Detect which cell encompasses the target text, then output its [x, y] center coordinate. 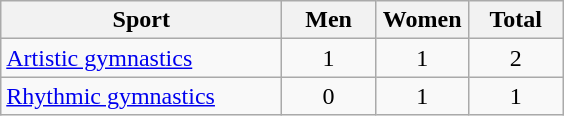
Sport [142, 20]
Artistic gymnastics [142, 58]
Men [329, 20]
Women [422, 20]
0 [329, 96]
Total [516, 20]
Rhythmic gymnastics [142, 96]
2 [516, 58]
